Determine the [X, Y] coordinate at the center of the cell enclosing the given text.  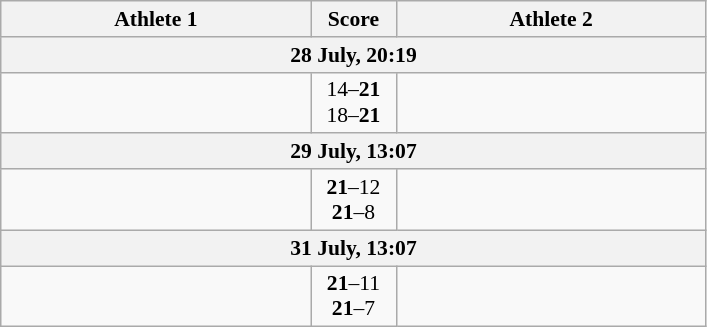
Athlete 1 [156, 19]
Athlete 2 [551, 19]
21–1221–8 [354, 200]
28 July, 20:19 [354, 55]
31 July, 13:07 [354, 248]
Score [354, 19]
14–2118–21 [354, 102]
29 July, 13:07 [354, 152]
21–1121–7 [354, 296]
